Return [X, Y] of the center of cell containing provided text 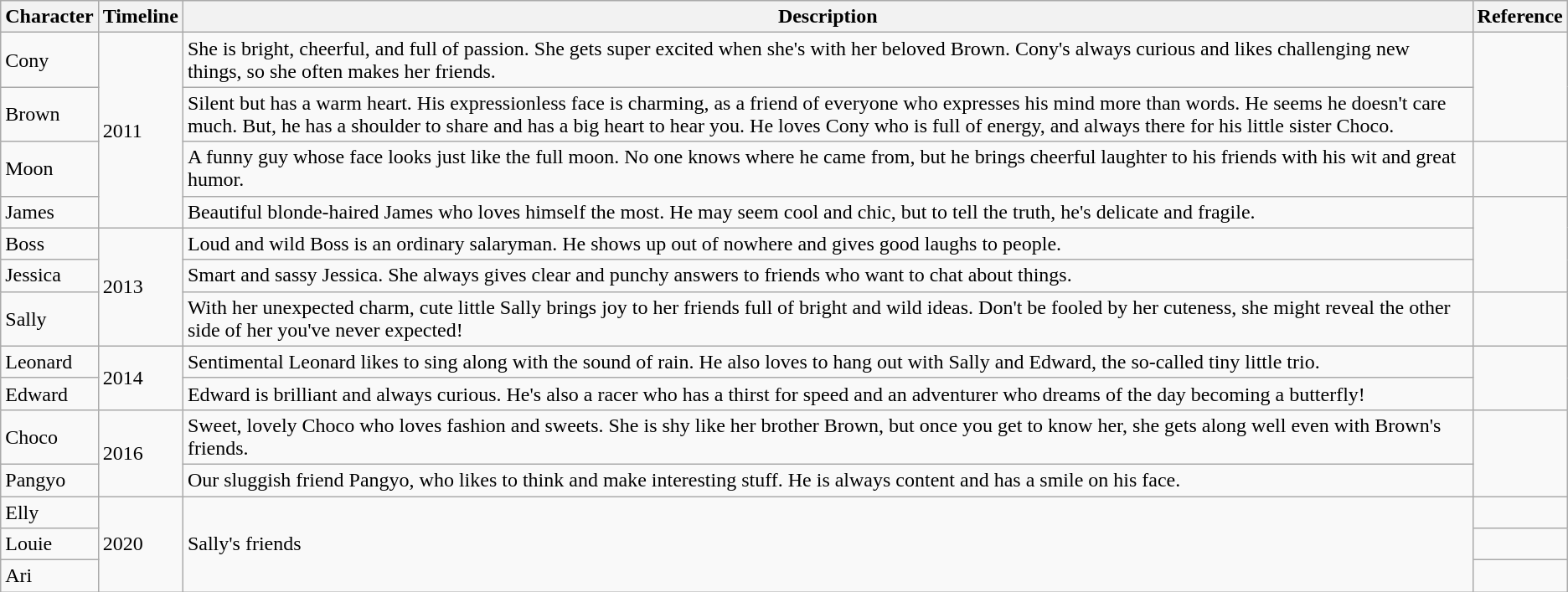
Ari [49, 576]
Our sluggish friend Pangyo, who likes to think and make interesting stuff. He is always content and has a smile on his face. [828, 480]
Elly [49, 512]
Leonard [49, 362]
Reference [1519, 17]
Edward [49, 394]
Edward is brilliant and always curious. He's also a racer who has a thirst for speed and an adventurer who dreams of the day becoming a butterfly! [828, 394]
2016 [141, 452]
2011 [141, 131]
Character [49, 17]
Sally's friends [828, 543]
2014 [141, 378]
2020 [141, 543]
Loud and wild Boss is an ordinary salaryman. He shows up out of nowhere and gives good laughs to people. [828, 244]
James [49, 212]
2013 [141, 286]
Choco [49, 437]
Cony [49, 60]
Jessica [49, 275]
Smart and sassy Jessica. She always gives clear and punchy answers to friends who want to chat about things. [828, 275]
Moon [49, 169]
Brown [49, 114]
Pangyo [49, 480]
Louie [49, 544]
Boss [49, 244]
Sentimental Leonard likes to sing along with the sound of rain. He also loves to hang out with Sally and Edward, the so-called tiny little trio. [828, 362]
Timeline [141, 17]
Description [828, 17]
Sally [49, 318]
Beautiful blonde-haired James who loves himself the most. He may seem cool and chic, but to tell the truth, he's delicate and fragile. [828, 212]
